Output the (x, y) coordinate of the center of the cell containing the given text.  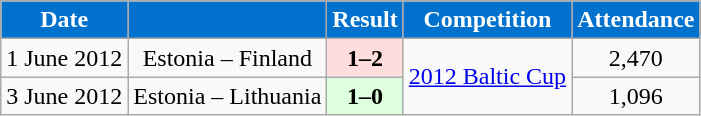
3 June 2012 (64, 96)
Estonia – Finland (228, 58)
1–0 (365, 96)
Attendance (636, 20)
1–2 (365, 58)
2012 Baltic Cup (487, 77)
Result (365, 20)
Date (64, 20)
Competition (487, 20)
2,470 (636, 58)
1,096 (636, 96)
1 June 2012 (64, 58)
Estonia – Lithuania (228, 96)
